Scan for the cell matching the given text and deliver its [X, Y] coordinate at center. 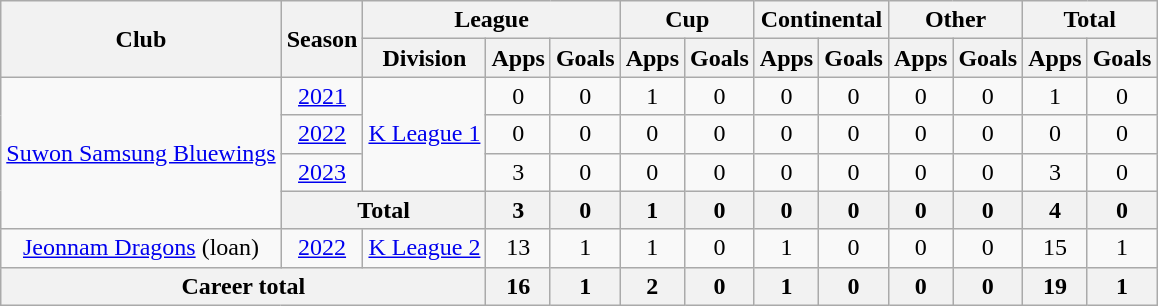
13 [518, 248]
Other [955, 20]
K League 2 [424, 248]
Jeonnam Dragons (loan) [141, 248]
16 [518, 286]
2023 [322, 172]
Suwon Samsung Bluewings [141, 153]
2 [652, 286]
Career total [244, 286]
4 [1055, 210]
19 [1055, 286]
Cup [687, 20]
Continental [821, 20]
K League 1 [424, 134]
2021 [322, 96]
Division [424, 58]
15 [1055, 248]
Season [322, 39]
League [492, 20]
Club [141, 39]
